Extract the (X, Y) coordinate from the center of the cell holding the provided text.  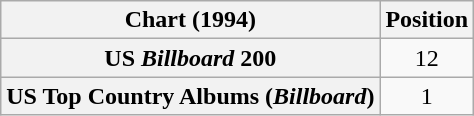
12 (427, 58)
US Billboard 200 (190, 58)
Position (427, 20)
US Top Country Albums (Billboard) (190, 96)
Chart (1994) (190, 20)
1 (427, 96)
